Provide the (x, y) coordinate of the cell's center where the given text is located.  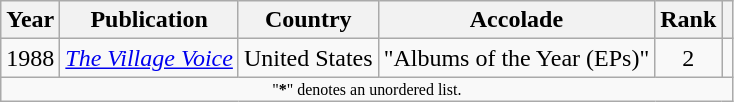
Year (30, 20)
Country (308, 20)
The Village Voice (150, 58)
Rank (688, 20)
Publication (150, 20)
Accolade (516, 20)
2 (688, 58)
1988 (30, 58)
United States (308, 58)
"Albums of the Year (EPs)" (516, 58)
"*" denotes an unordered list. (367, 89)
